Return the [x, y] coordinate for the center point of the cell that contains the specified text.  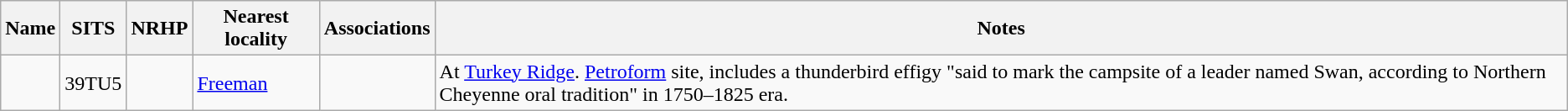
Notes [1001, 29]
Name [30, 29]
39TU5 [94, 82]
SITS [94, 29]
Associations [377, 29]
Freeman [256, 82]
Nearest locality [256, 29]
NRHP [159, 29]
